Return [X, Y] of the center of cell containing provided text 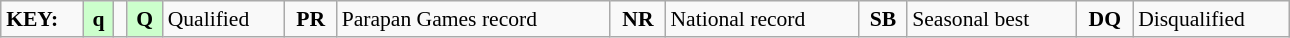
Parapan Games record [474, 19]
KEY: [42, 19]
Disqualified [1211, 19]
q [98, 19]
DQ [1104, 19]
NR [638, 19]
National record [762, 19]
Q [145, 19]
PR [311, 19]
Qualified [224, 19]
Seasonal best [992, 19]
SB [884, 19]
